Return [X, Y] of the center of cell containing provided text 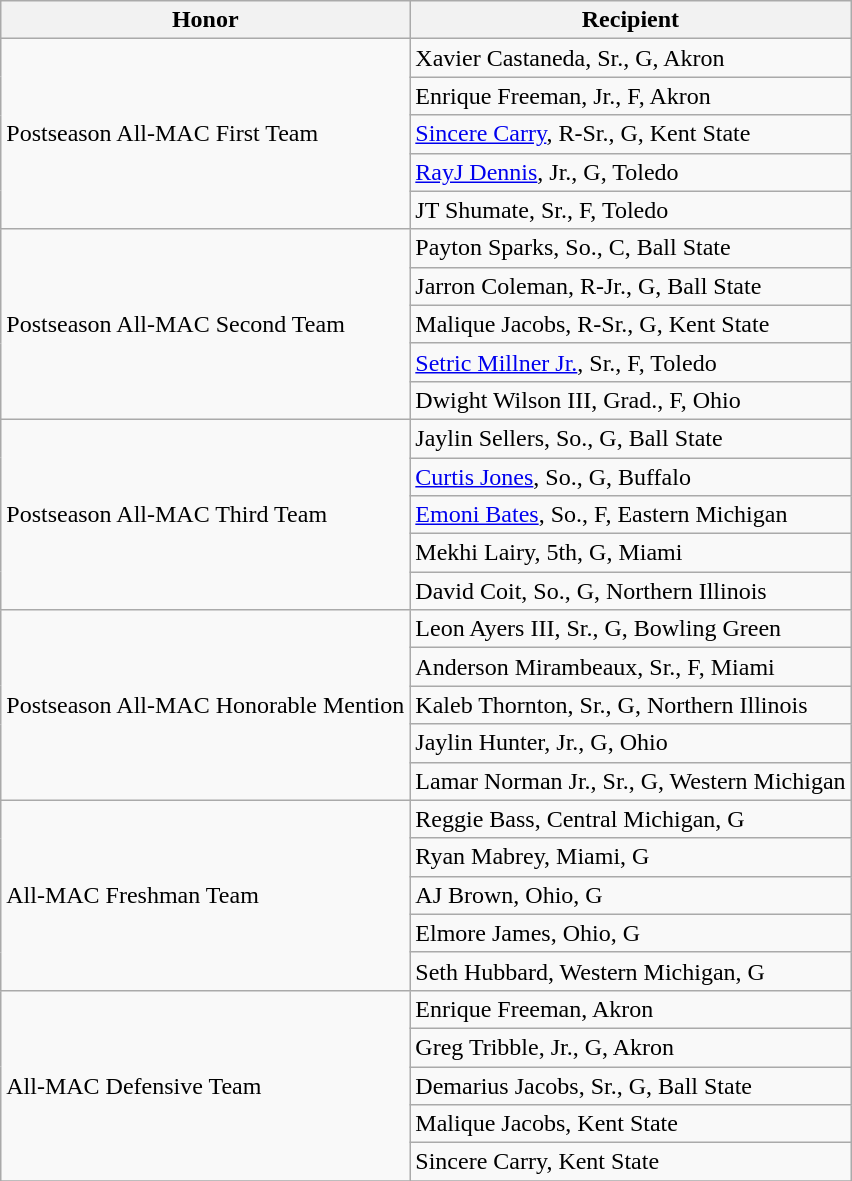
RayJ Dennis, Jr., G, Toledo [630, 172]
Anderson Mirambeaux, Sr., F, Miami [630, 667]
Malique Jacobs, R-Sr., G, Kent State [630, 324]
Mekhi Lairy, 5th, G, Miami [630, 553]
Malique Jacobs, Kent State [630, 1124]
Reggie Bass, Central Michigan, G [630, 819]
Postseason All-MAC Second Team [206, 324]
Jaylin Hunter, Jr., G, Ohio [630, 743]
Honor [206, 20]
Payton Sparks, So., C, Ball State [630, 248]
Ryan Mabrey, Miami, G [630, 857]
Lamar Norman Jr., Sr., G, Western Michigan [630, 781]
Kaleb Thornton, Sr., G, Northern Illinois [630, 705]
Recipient [630, 20]
Postseason All-MAC First Team [206, 134]
JT Shumate, Sr., F, Toledo [630, 210]
Sincere Carry, Kent State [630, 1162]
David Coit, So., G, Northern Illinois [630, 591]
Curtis Jones, So., G, Buffalo [630, 477]
Enrique Freeman, Jr., F, Akron [630, 96]
All-MAC Freshman Team [206, 895]
Emoni Bates, So., F, Eastern Michigan [630, 515]
Demarius Jacobs, Sr., G, Ball State [630, 1085]
Elmore James, Ohio, G [630, 933]
Setric Millner Jr., Sr., F, Toledo [630, 362]
Dwight Wilson III, Grad., F, Ohio [630, 400]
Jaylin Sellers, So., G, Ball State [630, 438]
Sincere Carry, R-Sr., G, Kent State [630, 134]
Seth Hubbard, Western Michigan, G [630, 971]
Greg Tribble, Jr., G, Akron [630, 1047]
Jarron Coleman, R-Jr., G, Ball State [630, 286]
All-MAC Defensive Team [206, 1085]
Enrique Freeman, Akron [630, 1009]
AJ Brown, Ohio, G [630, 895]
Leon Ayers III, Sr., G, Bowling Green [630, 629]
Postseason All-MAC Third Team [206, 514]
Xavier Castaneda, Sr., G, Akron [630, 58]
Postseason All-MAC Honorable Mention [206, 705]
